Detect which cell encompasses the target text, then output its [X, Y] center coordinate. 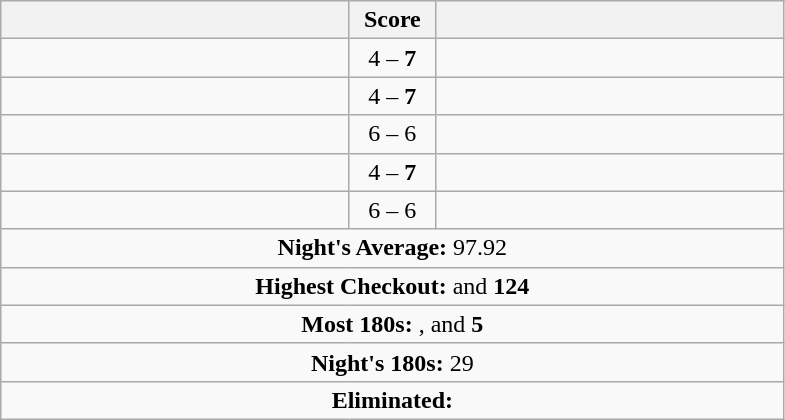
Most 180s: , and 5 [392, 324]
Night's 180s: 29 [392, 362]
Eliminated: [392, 400]
Score [392, 20]
Highest Checkout: and 124 [392, 286]
Night's Average: 97.92 [392, 248]
